Find where the given text appears and provide that cell's center as (x, y) coordinate. 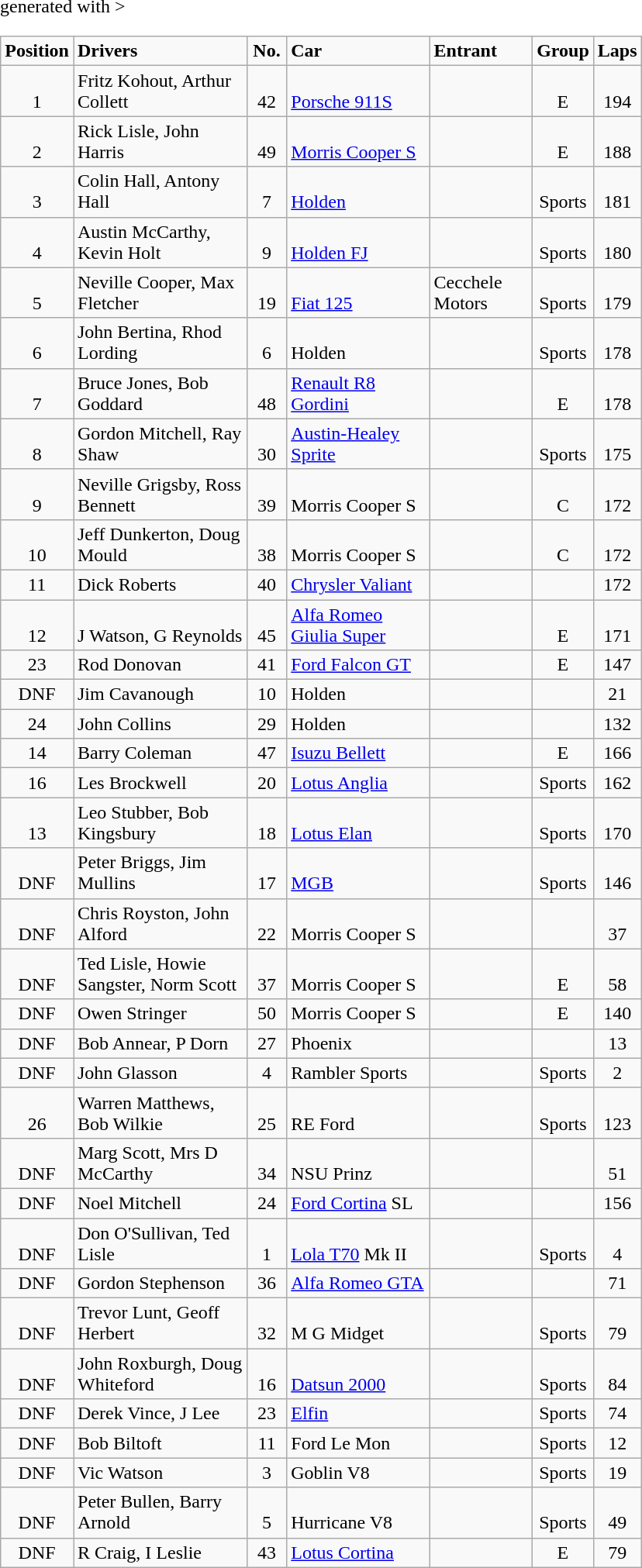
25 (267, 1113)
Hurricane V8 (358, 1513)
Bob Biltoft (160, 1443)
Bob Annear, P Dorn (160, 1043)
Group (563, 51)
50 (267, 1014)
123 (617, 1113)
Elfin (358, 1414)
Fiat 125 (358, 293)
Phoenix (358, 1043)
20 (267, 783)
Chris Royston, John Alford (160, 924)
58 (617, 974)
Chrysler Valiant (358, 584)
Rambler Sports (358, 1073)
Lola T70 Mk II (358, 1243)
Trevor Lunt, Geoff Herbert (160, 1324)
Lotus Anglia (358, 783)
Owen Stringer (160, 1014)
26 (37, 1113)
Barry Coleman (160, 753)
Peter Briggs, Jim Mullins (160, 873)
84 (617, 1373)
Neville Grigsby, Ross Bennett (160, 495)
40 (267, 584)
Rod Donovan (160, 665)
48 (267, 394)
175 (617, 443)
171 (617, 625)
Goblin V8 (358, 1473)
166 (617, 753)
162 (617, 783)
Renault R8 Gordini (358, 394)
29 (267, 724)
39 (267, 495)
181 (617, 192)
194 (617, 91)
43 (267, 1552)
Colin Hall, Antony Hall (160, 192)
14 (37, 753)
Holden FJ (358, 242)
Lotus Elan (358, 823)
179 (617, 293)
Les Brockwell (160, 783)
Neville Cooper, Max Fletcher (160, 293)
Leo Stubber, Bob Kingsbury (160, 823)
140 (617, 1014)
180 (617, 242)
74 (617, 1414)
Marg Scott, Mrs D McCarthy (160, 1163)
R Craig, I Leslie (160, 1552)
Ford Cortina SL (358, 1203)
Porsche 911S (358, 91)
8 (37, 443)
47 (267, 753)
Bruce Jones, Bob Goddard (160, 394)
Ford Falcon GT (358, 665)
M G Midget (358, 1324)
Ted Lisle, Howie Sangster, Norm Scott (160, 974)
27 (267, 1043)
30 (267, 443)
22 (267, 924)
Gordon Mitchell, Ray Shaw (160, 443)
36 (267, 1284)
170 (617, 823)
51 (617, 1163)
Isuzu Bellett (358, 753)
Alfa Romeo GTA (358, 1284)
Noel Mitchell (160, 1203)
18 (267, 823)
Derek Vince, J Lee (160, 1414)
42 (267, 91)
Entrant (481, 51)
38 (267, 544)
21 (617, 694)
132 (617, 724)
Jeff Dunkerton, Doug Mould (160, 544)
Austin McCarthy, Kevin Holt (160, 242)
17 (267, 873)
Vic Watson (160, 1473)
32 (267, 1324)
No. (267, 51)
NSU Prinz (358, 1163)
188 (617, 141)
RE Ford (358, 1113)
45 (267, 625)
Gordon Stephenson (160, 1284)
John Glasson (160, 1073)
146 (617, 873)
Fritz Kohout, Arthur Collett (160, 91)
147 (617, 665)
Laps (617, 51)
Dick Roberts (160, 584)
John Collins (160, 724)
Warren Matthews, Bob Wilkie (160, 1113)
71 (617, 1284)
41 (267, 665)
34 (267, 1163)
Cecchele Motors (481, 293)
Peter Bullen, Barry Arnold (160, 1513)
John Bertina, Rhod Lording (160, 343)
Lotus Cortina (358, 1552)
Ford Le Mon (358, 1443)
J Watson, G Reynolds (160, 625)
John Roxburgh, Doug Whiteford (160, 1373)
156 (617, 1203)
MGB (358, 873)
Datsun 2000 (358, 1373)
Don O'Sullivan, Ted Lisle (160, 1243)
Alfa Romeo Giulia Super (358, 625)
Jim Cavanough (160, 694)
Car (358, 51)
Rick Lisle, John Harris (160, 141)
Austin-Healey Sprite (358, 443)
Position (37, 51)
Drivers (160, 51)
